Pinpoint the cell where the given text exists, returning its (x, y) midpoint coordinate. 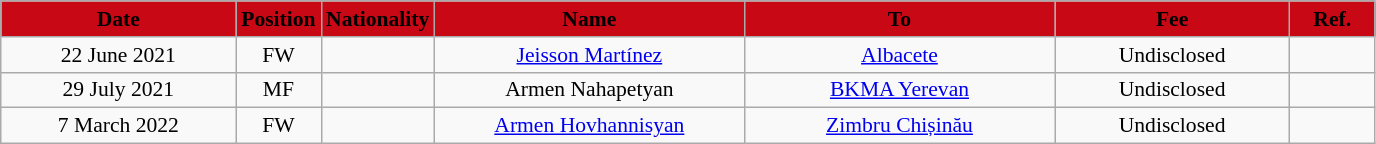
Fee (1172, 19)
Ref. (1332, 19)
MF (278, 90)
BKMA Yerevan (899, 90)
7 March 2022 (118, 126)
Armen Nahapetyan (589, 90)
Zimbru Chișinău (899, 126)
To (899, 19)
Albacete (899, 55)
Date (118, 19)
Position (278, 19)
Name (589, 19)
22 June 2021 (118, 55)
Armen Hovhannisyan (589, 126)
Jeisson Martínez (589, 55)
Nationality (378, 19)
29 July 2021 (118, 90)
